Locate the cell with the specified text and output its (x, y) center coordinate. 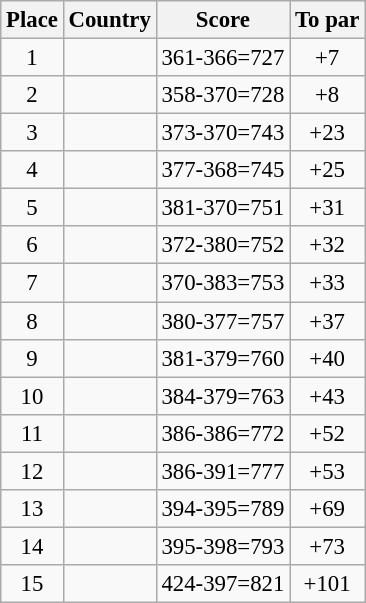
To par (328, 20)
+73 (328, 546)
386-391=777 (223, 471)
3 (32, 133)
+32 (328, 245)
13 (32, 509)
+31 (328, 208)
358-370=728 (223, 95)
1 (32, 58)
377-368=745 (223, 170)
372-380=752 (223, 245)
Country (110, 20)
2 (32, 95)
12 (32, 471)
370-383=753 (223, 283)
5 (32, 208)
9 (32, 358)
Place (32, 20)
+69 (328, 509)
395-398=793 (223, 546)
381-370=751 (223, 208)
11 (32, 433)
+40 (328, 358)
361-366=727 (223, 58)
381-379=760 (223, 358)
+101 (328, 584)
+53 (328, 471)
380-377=757 (223, 321)
+25 (328, 170)
7 (32, 283)
+23 (328, 133)
+37 (328, 321)
+8 (328, 95)
+33 (328, 283)
384-379=763 (223, 396)
14 (32, 546)
8 (32, 321)
15 (32, 584)
4 (32, 170)
394-395=789 (223, 509)
+7 (328, 58)
373-370=743 (223, 133)
+52 (328, 433)
Score (223, 20)
10 (32, 396)
386-386=772 (223, 433)
+43 (328, 396)
424-397=821 (223, 584)
6 (32, 245)
